Extract the (X, Y) coordinate from the center of the cell holding the provided text.  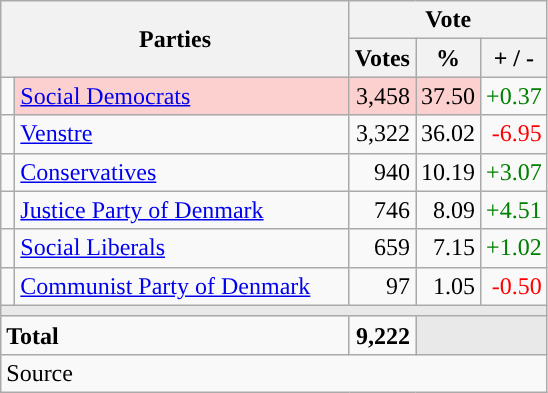
3,322 (382, 134)
37.50 (448, 96)
97 (382, 286)
-6.95 (514, 134)
9,222 (382, 335)
7.15 (448, 248)
Votes (382, 58)
1.05 (448, 286)
+3.07 (514, 172)
+ / - (514, 58)
746 (382, 210)
Parties (176, 39)
3,458 (382, 96)
Justice Party of Denmark (182, 210)
Social Democrats (182, 96)
Communist Party of Denmark (182, 286)
Source (274, 373)
Total (176, 335)
Conservatives (182, 172)
8.09 (448, 210)
Vote (448, 20)
36.02 (448, 134)
+1.02 (514, 248)
+4.51 (514, 210)
659 (382, 248)
10.19 (448, 172)
+0.37 (514, 96)
940 (382, 172)
% (448, 58)
Venstre (182, 134)
Social Liberals (182, 248)
-0.50 (514, 286)
